Return (X, Y) of the center of cell containing provided text 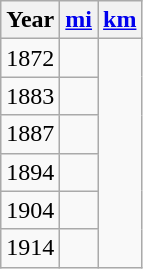
1914 (30, 248)
km (120, 20)
1894 (30, 172)
1872 (30, 58)
1883 (30, 96)
1887 (30, 134)
mi (79, 20)
Year (30, 20)
1904 (30, 210)
